Capture the cell that displays the provided text and extract its [X, Y] central coordinate. 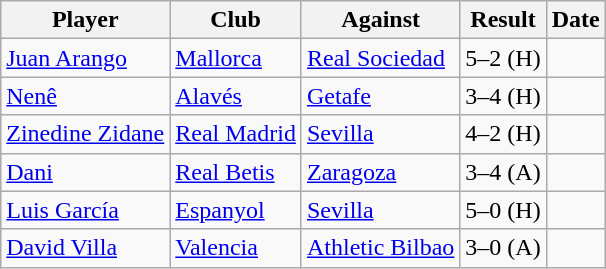
Getafe [380, 96]
5–0 (H) [503, 210]
Luis García [86, 210]
3–4 (H) [503, 96]
Valencia [236, 248]
5–2 (H) [503, 58]
3–4 (A) [503, 172]
Real Betis [236, 172]
Against [380, 20]
Date [576, 20]
Real Madrid [236, 134]
Club [236, 20]
Athletic Bilbao [380, 248]
Espanyol [236, 210]
Dani [86, 172]
David Villa [86, 248]
Real Sociedad [380, 58]
Mallorca [236, 58]
Juan Arango [86, 58]
4–2 (H) [503, 134]
Player [86, 20]
Zaragoza [380, 172]
Result [503, 20]
3–0 (A) [503, 248]
Nenê [86, 96]
Zinedine Zidane [86, 134]
Alavés [236, 96]
